Identify which cell holds the provided text, then report its [x, y] central coordinate. 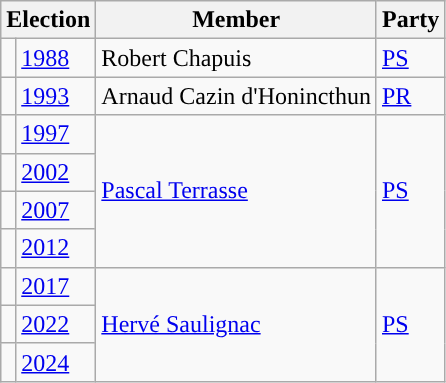
1997 [56, 134]
Party [410, 20]
2012 [56, 248]
2002 [56, 172]
Election [48, 20]
2022 [56, 324]
2024 [56, 362]
PR [410, 96]
2007 [56, 210]
Member [236, 20]
Hervé Saulignac [236, 324]
Robert Chapuis [236, 58]
Arnaud Cazin d'Honincthun [236, 96]
1988 [56, 58]
2017 [56, 286]
1993 [56, 96]
Pascal Terrasse [236, 191]
